Return (x, y) of the center of cell containing provided text 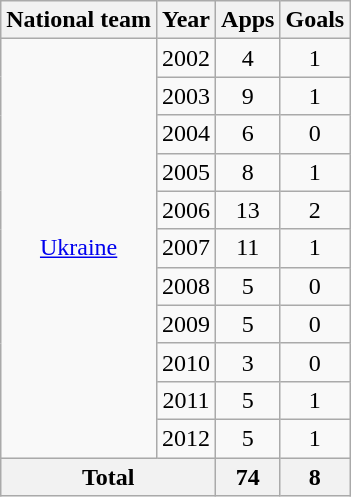
2003 (186, 96)
2006 (186, 210)
2009 (186, 324)
2 (315, 210)
Apps (248, 20)
Ukraine (79, 248)
2010 (186, 362)
9 (248, 96)
4 (248, 58)
2007 (186, 248)
2011 (186, 400)
Goals (315, 20)
74 (248, 477)
2012 (186, 438)
Year (186, 20)
National team (79, 20)
2004 (186, 134)
2002 (186, 58)
3 (248, 362)
13 (248, 210)
11 (248, 248)
Total (108, 477)
2008 (186, 286)
2005 (186, 172)
6 (248, 134)
